Pinpoint the cell where the given text exists, returning its [X, Y] midpoint coordinate. 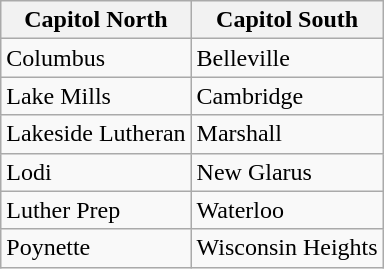
Wisconsin Heights [287, 248]
Cambridge [287, 96]
Columbus [96, 58]
Waterloo [287, 210]
Belleville [287, 58]
Lodi [96, 172]
Lakeside Lutheran [96, 134]
Luther Prep [96, 210]
Marshall [287, 134]
New Glarus [287, 172]
Capitol South [287, 20]
Lake Mills [96, 96]
Capitol North [96, 20]
Poynette [96, 248]
